Search for the cell housing the specified text and yield its (x, y) center coordinate. 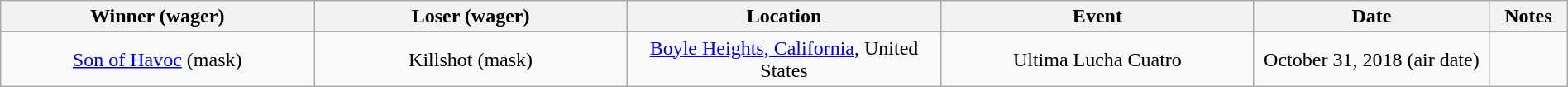
Loser (wager) (471, 17)
Killshot (mask) (471, 60)
Location (784, 17)
Event (1097, 17)
Date (1371, 17)
Winner (wager) (157, 17)
Notes (1528, 17)
Ultima Lucha Cuatro (1097, 60)
October 31, 2018 (air date) (1371, 60)
Son of Havoc (mask) (157, 60)
Boyle Heights, California, United States (784, 60)
